Scan for the cell matching the given text and deliver its (x, y) coordinate at center. 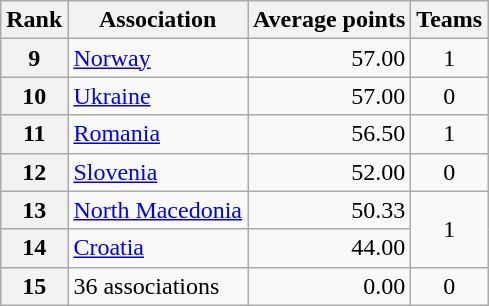
0.00 (330, 286)
Croatia (158, 248)
56.50 (330, 134)
50.33 (330, 210)
Slovenia (158, 172)
14 (34, 248)
Norway (158, 58)
11 (34, 134)
36 associations (158, 286)
North Macedonia (158, 210)
12 (34, 172)
9 (34, 58)
Rank (34, 20)
15 (34, 286)
Teams (450, 20)
Ukraine (158, 96)
13 (34, 210)
44.00 (330, 248)
Association (158, 20)
52.00 (330, 172)
Average points (330, 20)
Romania (158, 134)
10 (34, 96)
